Scan for the cell matching the given text and deliver its [X, Y] coordinate at center. 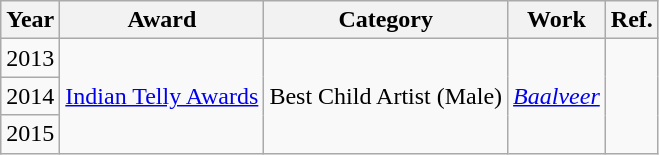
Year [30, 20]
Baalveer [557, 96]
Category [386, 20]
2013 [30, 58]
Award [162, 20]
2014 [30, 96]
Work [557, 20]
Best Child Artist (Male) [386, 96]
Ref. [632, 20]
Indian Telly Awards [162, 96]
2015 [30, 134]
